Identify which cell holds the provided text, then report its [x, y] central coordinate. 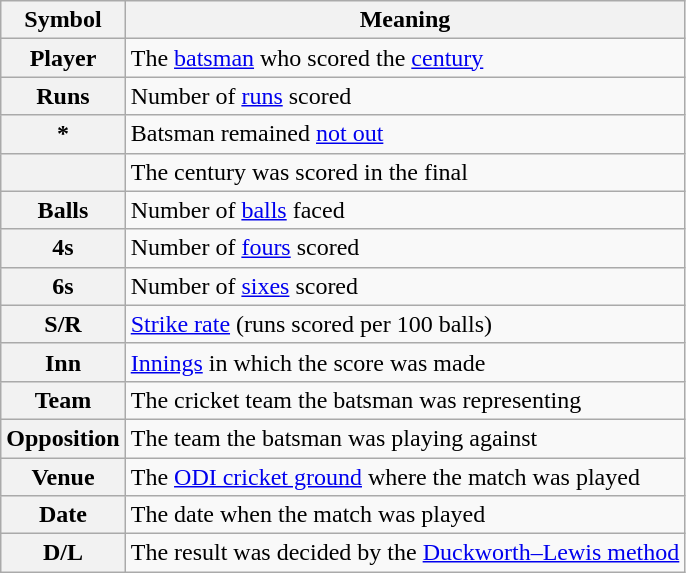
Player [63, 58]
The team the batsman was playing against [405, 438]
D/L [63, 553]
Number of sixes scored [405, 286]
Number of fours scored [405, 248]
The century was scored in the final [405, 172]
S/R [63, 324]
Venue [63, 477]
The result was decided by the Duckworth–Lewis method [405, 553]
The batsman who scored the century [405, 58]
Team [63, 400]
The date when the match was played [405, 515]
6s [63, 286]
Runs [63, 96]
The ODI cricket ground where the match was played [405, 477]
Meaning [405, 20]
Batsman remained not out [405, 134]
Number of runs scored [405, 96]
Opposition [63, 438]
4s [63, 248]
Innings in which the score was made [405, 362]
The cricket team the batsman was representing [405, 400]
Number of balls faced [405, 210]
Date [63, 515]
Strike rate (runs scored per 100 balls) [405, 324]
Balls [63, 210]
Inn [63, 362]
* [63, 134]
Symbol [63, 20]
